Scan for the cell matching the given text and deliver its [x, y] coordinate at center. 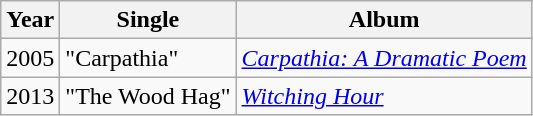
2005 [30, 58]
"Carpathia" [148, 58]
2013 [30, 96]
Single [148, 20]
Carpathia: A Dramatic Poem [384, 58]
Year [30, 20]
Witching Hour [384, 96]
"The Wood Hag" [148, 96]
Album [384, 20]
